Search for the cell housing the specified text and yield its (x, y) center coordinate. 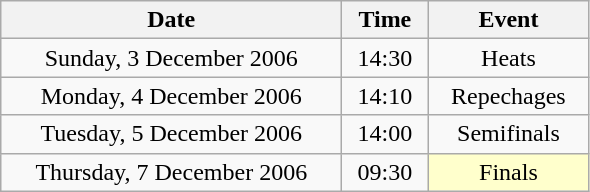
Finals (508, 172)
Semifinals (508, 134)
Repechages (508, 96)
14:30 (385, 58)
Sunday, 3 December 2006 (172, 58)
14:00 (385, 134)
Date (172, 20)
Time (385, 20)
14:10 (385, 96)
Event (508, 20)
Thursday, 7 December 2006 (172, 172)
Monday, 4 December 2006 (172, 96)
Heats (508, 58)
09:30 (385, 172)
Tuesday, 5 December 2006 (172, 134)
